Identify which cell holds the provided text, then report its [x, y] central coordinate. 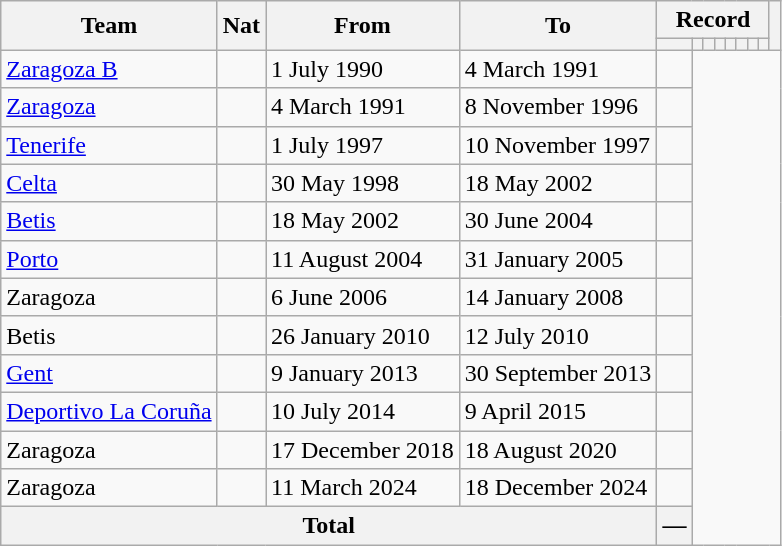
From [363, 26]
31 January 2005 [558, 259]
— [674, 526]
8 November 1996 [558, 107]
9 January 2013 [363, 373]
10 November 1997 [558, 145]
14 January 2008 [558, 297]
30 May 1998 [363, 183]
30 June 2004 [558, 221]
Nat [241, 26]
Team [109, 26]
1 July 1990 [363, 69]
Celta [109, 183]
9 April 2015 [558, 411]
30 September 2013 [558, 373]
11 August 2004 [363, 259]
Tenerife [109, 145]
26 January 2010 [363, 335]
17 December 2018 [363, 449]
Deportivo La Coruña [109, 411]
6 June 2006 [363, 297]
18 December 2024 [558, 488]
Record [713, 20]
10 July 2014 [363, 411]
To [558, 26]
12 July 2010 [558, 335]
Gent [109, 373]
Porto [109, 259]
Total [329, 526]
18 August 2020 [558, 449]
1 July 1997 [363, 145]
Zaragoza B [109, 69]
11 March 2024 [363, 488]
